Capture the cell that displays the provided text and extract its (x, y) central coordinate. 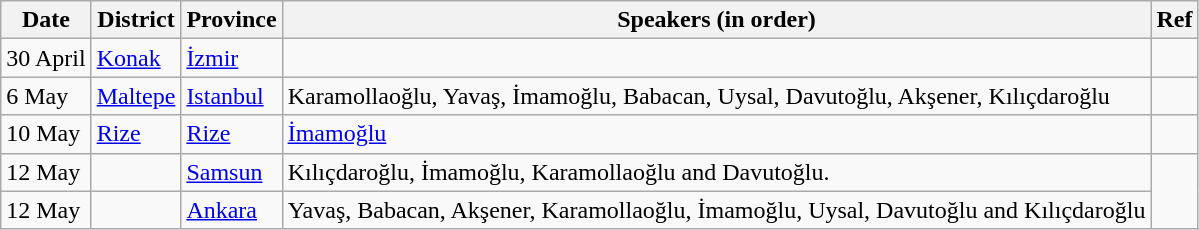
Kılıçdaroğlu, İmamoğlu, Karamollaoğlu and Davutoğlu. (716, 172)
Yavaş, Babacan, Akşener, Karamollaoğlu, İmamoğlu, Uysal, Davutoğlu and Kılıçdaroğlu (716, 210)
Istanbul (232, 96)
10 May (46, 134)
Speakers (in order) (716, 20)
30 April (46, 58)
Ankara (232, 210)
Ref (1174, 20)
Maltepe (136, 96)
Samsun (232, 172)
District (136, 20)
İzmir (232, 58)
Province (232, 20)
Konak (136, 58)
Karamollaoğlu, Yavaş, İmamoğlu, Babacan, Uysal, Davutoğlu, Akşener, Kılıçdaroğlu (716, 96)
6 May (46, 96)
İmamoğlu (716, 134)
Date (46, 20)
